Identify which cell holds the provided text, then report its [x, y] central coordinate. 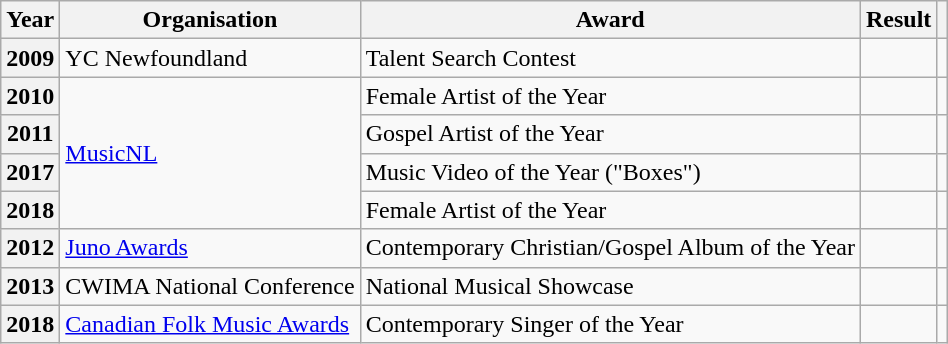
2012 [30, 248]
2010 [30, 96]
MusicNL [210, 153]
Award [610, 20]
National Musical Showcase [610, 286]
Contemporary Singer of the Year [610, 324]
Gospel Artist of the Year [610, 134]
CWIMA National Conference [210, 286]
2013 [30, 286]
Contemporary Christian/Gospel Album of the Year [610, 248]
Talent Search Contest [610, 58]
2011 [30, 134]
Juno Awards [210, 248]
Organisation [210, 20]
2017 [30, 172]
Result [898, 20]
Year [30, 20]
Canadian Folk Music Awards [210, 324]
Music Video of the Year ("Boxes") [610, 172]
YC Newfoundland [210, 58]
2009 [30, 58]
